Pinpoint the cell where the given text exists, returning its (x, y) midpoint coordinate. 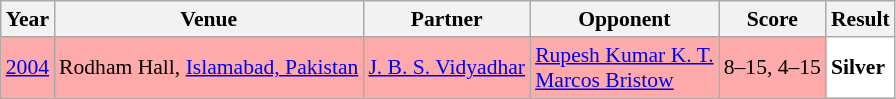
8–15, 4–15 (772, 68)
J. B. S. Vidyadhar (446, 68)
Rodham Hall, Islamabad, Pakistan (208, 68)
Year (28, 19)
Silver (860, 68)
Rupesh Kumar K. T. Marcos Bristow (624, 68)
Venue (208, 19)
Partner (446, 19)
Score (772, 19)
Result (860, 19)
Opponent (624, 19)
2004 (28, 68)
